Locate the cell with the specified text and output its (x, y) center coordinate. 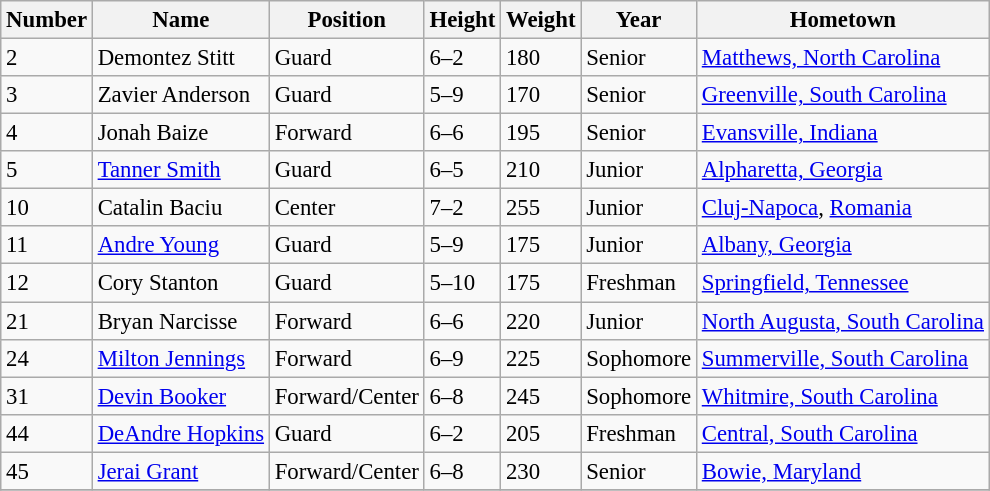
Jonah Baize (180, 133)
Position (346, 20)
Tanner Smith (180, 170)
Whitmire, South Carolina (842, 396)
Year (639, 20)
3 (47, 95)
DeAndre Hopkins (180, 433)
Jerai Grant (180, 471)
6–5 (462, 170)
5–10 (462, 283)
225 (541, 358)
North Augusta, South Carolina (842, 321)
230 (541, 471)
Albany, Georgia (842, 245)
44 (47, 433)
Height (462, 20)
245 (541, 396)
Weight (541, 20)
Bowie, Maryland (842, 471)
Devin Booker (180, 396)
Andre Young (180, 245)
255 (541, 208)
210 (541, 170)
12 (47, 283)
195 (541, 133)
Demontez Stitt (180, 58)
Greenville, South Carolina (842, 95)
45 (47, 471)
11 (47, 245)
7–2 (462, 208)
Number (47, 20)
5 (47, 170)
31 (47, 396)
6–9 (462, 358)
170 (541, 95)
Alpharetta, Georgia (842, 170)
Milton Jennings (180, 358)
Springfield, Tennessee (842, 283)
Summerville, South Carolina (842, 358)
24 (47, 358)
Central, South Carolina (842, 433)
Catalin Baciu (180, 208)
Name (180, 20)
4 (47, 133)
Center (346, 208)
Zavier Anderson (180, 95)
2 (47, 58)
Matthews, North Carolina (842, 58)
205 (541, 433)
Evansville, Indiana (842, 133)
220 (541, 321)
21 (47, 321)
Hometown (842, 20)
Cluj-Napoca, Romania (842, 208)
Cory Stanton (180, 283)
Bryan Narcisse (180, 321)
180 (541, 58)
10 (47, 208)
